Determine the (x, y) coordinate at the center of the cell enclosing the given text.  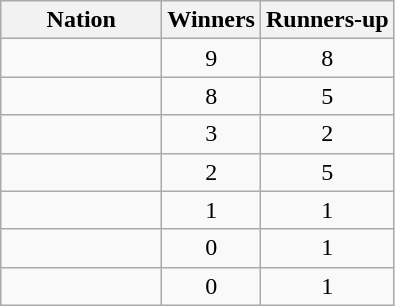
Nation (82, 20)
Runners-up (327, 20)
9 (212, 58)
3 (212, 134)
Winners (212, 20)
